Detect which cell encompasses the target text, then output its [X, Y] center coordinate. 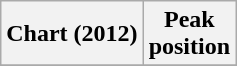
Peakposition [189, 34]
Chart (2012) [72, 34]
